Identify which cell holds the provided text, then report its (X, Y) central coordinate. 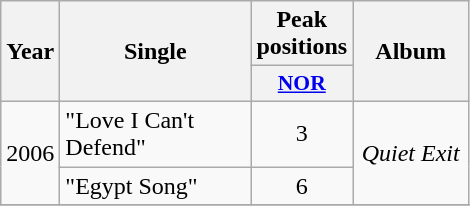
Single (156, 52)
NOR (302, 84)
Year (30, 52)
6 (302, 185)
"Egypt Song" (156, 185)
3 (302, 134)
"Love I Can't Defend" (156, 134)
Quiet Exit (411, 152)
Peak positions (302, 34)
2006 (30, 152)
Album (411, 52)
